Pinpoint the cell where the given text exists, returning its [X, Y] midpoint coordinate. 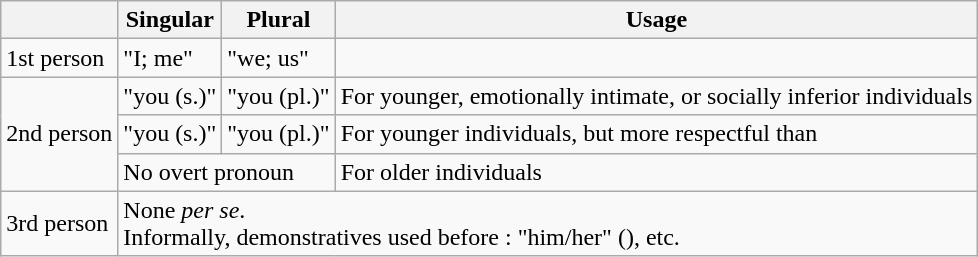
For younger individuals, but more respectful than [656, 134]
Plural [278, 20]
No overt pronoun [226, 172]
Usage [656, 20]
2nd person [60, 134]
3rd person [60, 224]
None per se.Informally, demonstratives used before : "him/her" (), etc. [548, 224]
For younger, emotionally intimate, or socially inferior individuals [656, 96]
"I; me" [170, 58]
For older individuals [656, 172]
Singular [170, 20]
1st person [60, 58]
"we; us" [278, 58]
